Extract the (X, Y) coordinate from the center of the cell holding the provided text.  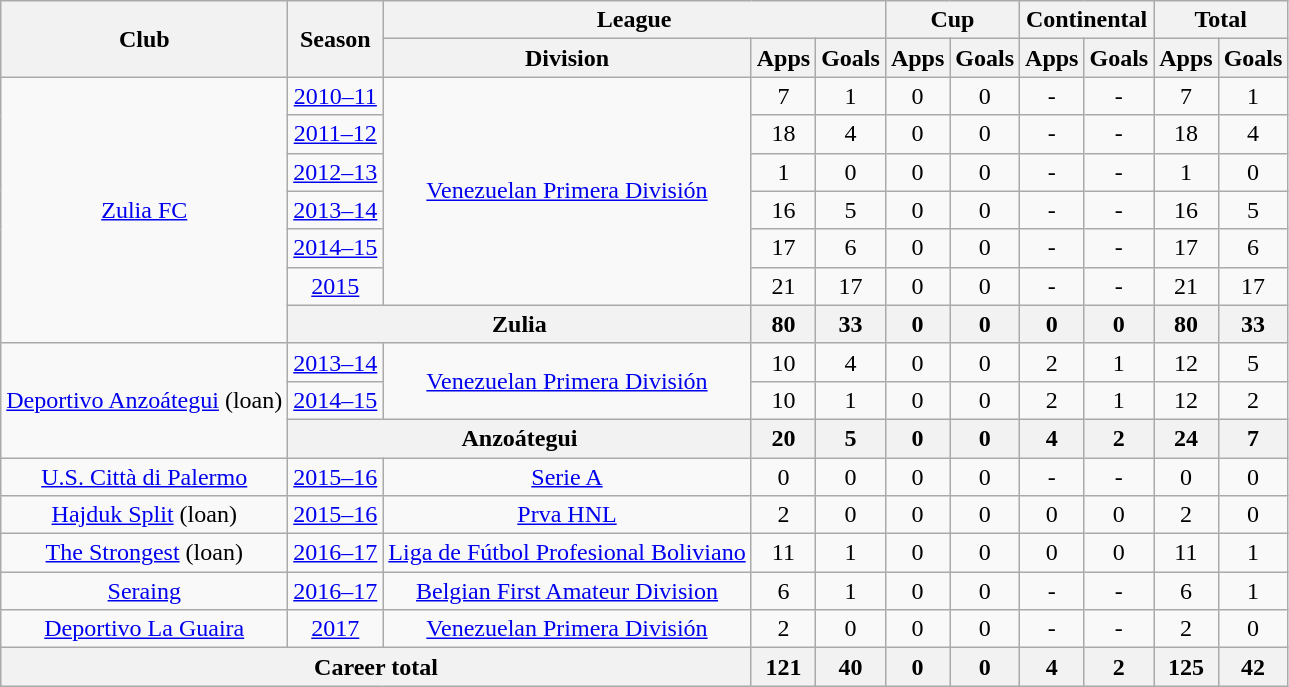
Zulia FC (144, 210)
Season (336, 39)
Total (1221, 20)
Zulia (520, 324)
Deportivo Anzoátegui (loan) (144, 400)
Career total (376, 667)
Hajduk Split (loan) (144, 515)
40 (851, 667)
2011–12 (336, 134)
20 (783, 438)
2010–11 (336, 96)
121 (783, 667)
2012–13 (336, 172)
Serie A (567, 477)
League (634, 20)
Division (567, 58)
Continental (1087, 20)
Anzoátegui (520, 438)
2017 (336, 629)
Seraing (144, 591)
Belgian First Amateur Division (567, 591)
2015 (336, 286)
U.S. Città di Palermo (144, 477)
Liga de Fútbol Profesional Boliviano (567, 553)
The Strongest (loan) (144, 553)
Deportivo La Guaira (144, 629)
Club (144, 39)
24 (1186, 438)
Cup (952, 20)
Prva HNL (567, 515)
125 (1186, 667)
42 (1253, 667)
